Determine the (X, Y) coordinate at the center of the cell enclosing the given text.  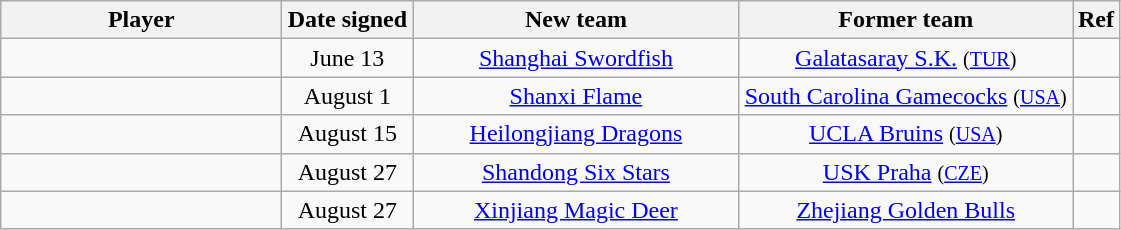
Xinjiang Magic Deer (576, 210)
Date signed (348, 20)
Ref (1096, 20)
August 1 (348, 96)
Player (142, 20)
Shandong Six Stars (576, 172)
June 13 (348, 58)
Heilongjiang Dragons (576, 134)
Galatasaray S.K. (TUR) (906, 58)
Shanxi Flame (576, 96)
South Carolina Gamecocks (USA) (906, 96)
Former team (906, 20)
USK Praha (CZE) (906, 172)
UCLA Bruins (USA) (906, 134)
August 15 (348, 134)
Shanghai Swordfish (576, 58)
Zhejiang Golden Bulls (906, 210)
New team (576, 20)
